Search for the cell housing the specified text and yield its (x, y) center coordinate. 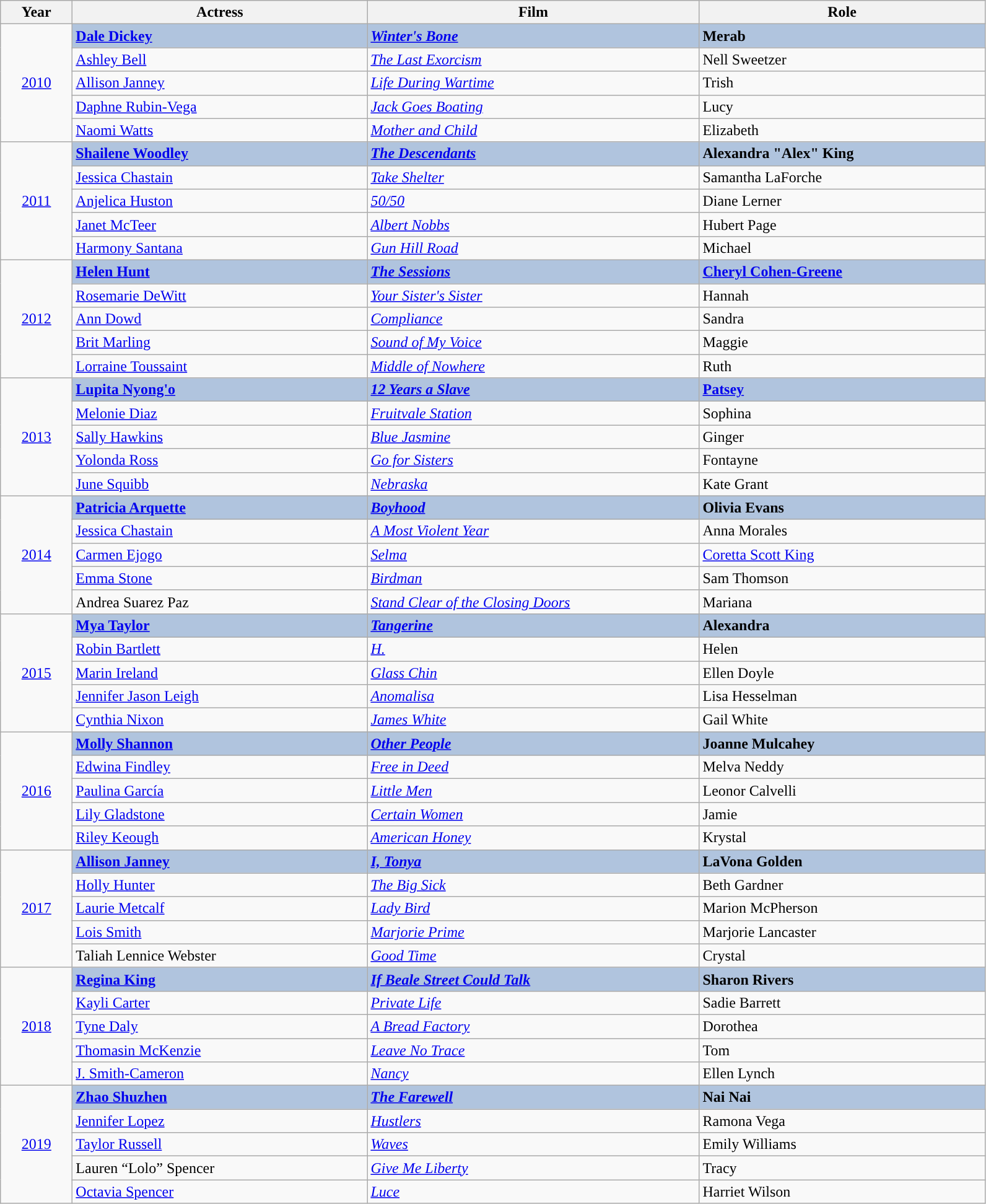
Anomalisa (533, 696)
Leave No Trace (533, 1050)
Harmony Santana (220, 248)
Maggie (842, 343)
Tracy (842, 1168)
Selma (533, 555)
The Sessions (533, 271)
Jack Goes Boating (533, 107)
Lorraine Toussaint (220, 366)
A Most Violent Year (533, 531)
Yolonda Ross (220, 460)
Mother and Child (533, 130)
Marjorie Prime (533, 932)
Sophina (842, 413)
The Last Exorcism (533, 59)
Joanne Mulcahey (842, 744)
Sharon Rivers (842, 979)
Krystal (842, 838)
Marin Ireland (220, 672)
Sally Hawkins (220, 437)
Birdman (533, 578)
Elizabeth (842, 130)
Riley Keough (220, 838)
Go for Sisters (533, 460)
Kate Grant (842, 484)
Luce (533, 1192)
Leonor Calvelli (842, 791)
Other People (533, 744)
Your Sister's Sister (533, 296)
Middle of Nowhere (533, 366)
Role (842, 12)
Diane Lerner (842, 201)
Lucy (842, 107)
Rosemarie DeWitt (220, 296)
Marjorie Lancaster (842, 932)
Emily Williams (842, 1145)
Ginger (842, 437)
Ramona Vega (842, 1121)
Tom (842, 1050)
Marion McPherson (842, 908)
Melva Neddy (842, 767)
American Honey (533, 838)
Alexandra "Alex" King (842, 154)
Sound of My Voice (533, 343)
Molly Shannon (220, 744)
Regina King (220, 979)
Andrea Suarez Paz (220, 602)
Winter's Bone (533, 36)
Glass Chin (533, 672)
The Descendants (533, 154)
Melonie Diaz (220, 413)
Thomasin McKenzie (220, 1050)
2011 (37, 201)
2017 (37, 908)
Helen Hunt (220, 271)
Anjelica Huston (220, 201)
Naomi Watts (220, 130)
Taylor Russell (220, 1145)
Octavia Spencer (220, 1192)
I, Tonya (533, 861)
Jamie (842, 814)
June Squibb (220, 484)
Ellen Lynch (842, 1074)
Mya Taylor (220, 625)
Ellen Doyle (842, 672)
LaVona Golden (842, 861)
Taliah Lennice Webster (220, 956)
Dale Dickey (220, 36)
Ann Dowd (220, 319)
2016 (37, 791)
Jennifer Lopez (220, 1121)
Emma Stone (220, 578)
Lady Bird (533, 908)
Lupita Nyong'o (220, 390)
Anna Morales (842, 531)
Tangerine (533, 625)
Lisa Hesselman (842, 696)
Nell Sweetzer (842, 59)
Ruth (842, 366)
Certain Women (533, 814)
Paulina García (220, 791)
The Big Sick (533, 885)
Shailene Woodley (220, 154)
Nai Nai (842, 1097)
Ashley Bell (220, 59)
Trish (842, 83)
12 Years a Slave (533, 390)
Stand Clear of the Closing Doors (533, 602)
Nebraska (533, 484)
Fontayne (842, 460)
A Bread Factory (533, 1026)
2013 (37, 437)
Janet McTeer (220, 224)
2012 (37, 319)
Compliance (533, 319)
Free in Deed (533, 767)
Zhao Shuzhen (220, 1097)
Lauren “Lolo” Spencer (220, 1168)
Robin Bartlett (220, 649)
Crystal (842, 956)
Edwina Findley (220, 767)
2018 (37, 1026)
Boyhood (533, 508)
Blue Jasmine (533, 437)
2010 (37, 83)
Nancy (533, 1074)
Waves (533, 1145)
Take Shelter (533, 177)
Coretta Scott King (842, 555)
Cheryl Cohen-Greene (842, 271)
Brit Marling (220, 343)
Patricia Arquette (220, 508)
Jennifer Jason Leigh (220, 696)
Sandra (842, 319)
Tyne Daly (220, 1026)
Cynthia Nixon (220, 720)
Sam Thomson (842, 578)
Mariana (842, 602)
Alexandra (842, 625)
Patsey (842, 390)
Film (533, 12)
2015 (37, 672)
Fruitvale Station (533, 413)
Gail White (842, 720)
Samantha LaForche (842, 177)
Lois Smith (220, 932)
Hustlers (533, 1121)
J. Smith-Cameron (220, 1074)
Helen (842, 649)
Albert Nobbs (533, 224)
If Beale Street Could Talk (533, 979)
2019 (37, 1145)
Kayli Carter (220, 1003)
Beth Gardner (842, 885)
Daphne Rubin-Vega (220, 107)
The Farewell (533, 1097)
Gun Hill Road (533, 248)
Actress (220, 12)
H. (533, 649)
James White (533, 720)
2014 (37, 555)
Michael (842, 248)
50/50 (533, 201)
Carmen Ejogo (220, 555)
Laurie Metcalf (220, 908)
Year (37, 12)
Private Life (533, 1003)
Sadie Barrett (842, 1003)
Dorothea (842, 1026)
Good Time (533, 956)
Life During Wartime (533, 83)
Hubert Page (842, 224)
Hannah (842, 296)
Olivia Evans (842, 508)
Lily Gladstone (220, 814)
Merab (842, 36)
Little Men (533, 791)
Holly Hunter (220, 885)
Give Me Liberty (533, 1168)
Harriet Wilson (842, 1192)
